From the cell containing the given text, extract its center point as (X, Y) coordinate. 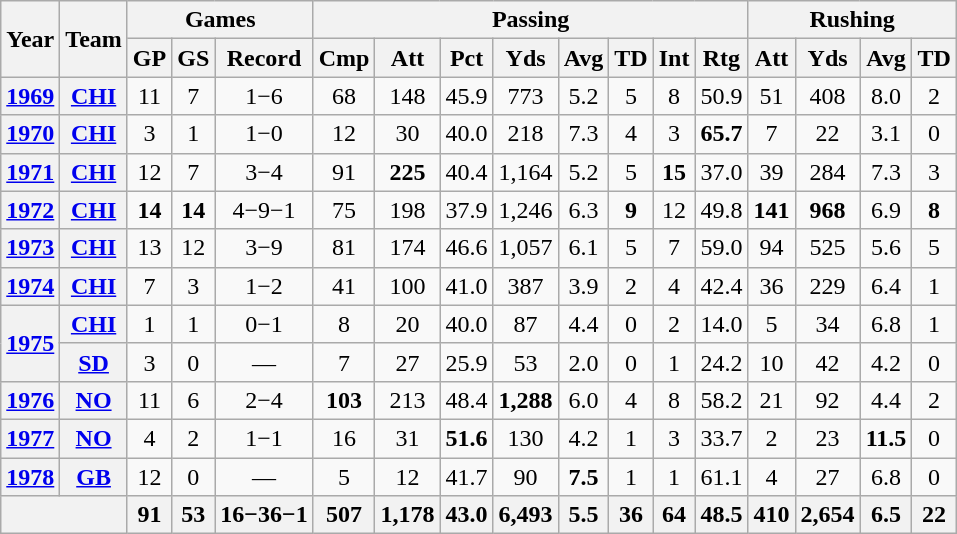
GP (149, 58)
43.0 (466, 515)
15 (674, 172)
11.5 (886, 438)
46.6 (466, 248)
24.2 (722, 362)
7.5 (584, 477)
6.9 (886, 210)
148 (408, 96)
0−1 (264, 324)
Pct (466, 58)
Year (30, 39)
Record (264, 58)
34 (828, 324)
75 (344, 210)
Cmp (344, 58)
16 (344, 438)
3.1 (886, 134)
1977 (30, 438)
198 (408, 210)
30 (408, 134)
968 (828, 210)
6.5 (886, 515)
37.0 (722, 172)
9 (631, 210)
6.3 (584, 210)
1−2 (264, 286)
1970 (30, 134)
20 (408, 324)
1−6 (264, 96)
408 (828, 96)
GS (194, 58)
218 (526, 134)
90 (526, 477)
387 (526, 286)
100 (408, 286)
23 (828, 438)
1976 (30, 400)
40.4 (466, 172)
174 (408, 248)
41.7 (466, 477)
Team (94, 39)
48.4 (466, 400)
51 (772, 96)
GB (94, 477)
50.9 (722, 96)
1−0 (264, 134)
225 (408, 172)
48.5 (722, 515)
2.0 (584, 362)
21 (772, 400)
41.0 (466, 286)
14.0 (722, 324)
410 (772, 515)
6.1 (584, 248)
2,654 (828, 515)
Int (674, 58)
39 (772, 172)
Rtg (722, 58)
1,288 (526, 400)
59.0 (722, 248)
31 (408, 438)
525 (828, 248)
213 (408, 400)
1972 (30, 210)
16−36−1 (264, 515)
SD (94, 362)
5.6 (886, 248)
103 (344, 400)
1975 (30, 343)
33.7 (722, 438)
284 (828, 172)
58.2 (722, 400)
1−1 (264, 438)
3−9 (264, 248)
3.9 (584, 286)
2−4 (264, 400)
94 (772, 248)
45.9 (466, 96)
1971 (30, 172)
13 (149, 248)
8.0 (886, 96)
81 (344, 248)
6.4 (886, 286)
41 (344, 286)
87 (526, 324)
1973 (30, 248)
42 (828, 362)
130 (526, 438)
37.9 (466, 210)
65.7 (722, 134)
Passing (530, 20)
1,178 (408, 515)
42.4 (722, 286)
61.1 (722, 477)
6 (194, 400)
51.6 (466, 438)
10 (772, 362)
Games (220, 20)
5.5 (584, 515)
64 (674, 515)
1,164 (526, 172)
1969 (30, 96)
3−4 (264, 172)
1,057 (526, 248)
773 (526, 96)
25.9 (466, 362)
229 (828, 286)
1,246 (526, 210)
6.0 (584, 400)
49.8 (722, 210)
141 (772, 210)
6,493 (526, 515)
4−9−1 (264, 210)
68 (344, 96)
92 (828, 400)
Rushing (852, 20)
507 (344, 515)
1974 (30, 286)
1978 (30, 477)
